Extract the (X, Y) coordinate from the center of the cell holding the provided text.  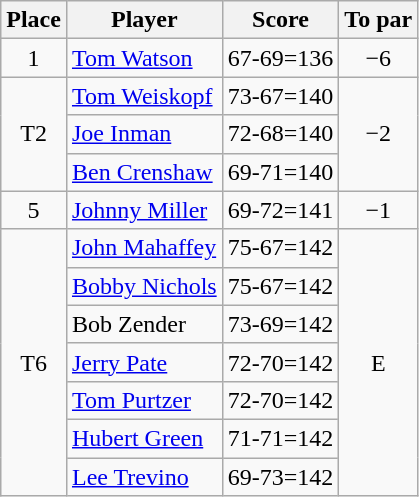
Hubert Green (144, 438)
Ben Crenshaw (144, 172)
To par (378, 20)
Tom Purtzer (144, 400)
73-67=140 (280, 96)
T6 (34, 362)
72-68=140 (280, 134)
Tom Watson (144, 58)
1 (34, 58)
John Mahaffey (144, 248)
Joe Inman (144, 134)
Jerry Pate (144, 362)
T2 (34, 134)
Place (34, 20)
73-69=142 (280, 324)
−2 (378, 134)
5 (34, 210)
69-71=140 (280, 172)
Johnny Miller (144, 210)
−1 (378, 210)
Lee Trevino (144, 477)
−6 (378, 58)
E (378, 362)
Bob Zender (144, 324)
Score (280, 20)
67-69=136 (280, 58)
71-71=142 (280, 438)
69-72=141 (280, 210)
Player (144, 20)
Bobby Nichols (144, 286)
Tom Weiskopf (144, 96)
69-73=142 (280, 477)
